Search for the cell housing the specified text and yield its (X, Y) center coordinate. 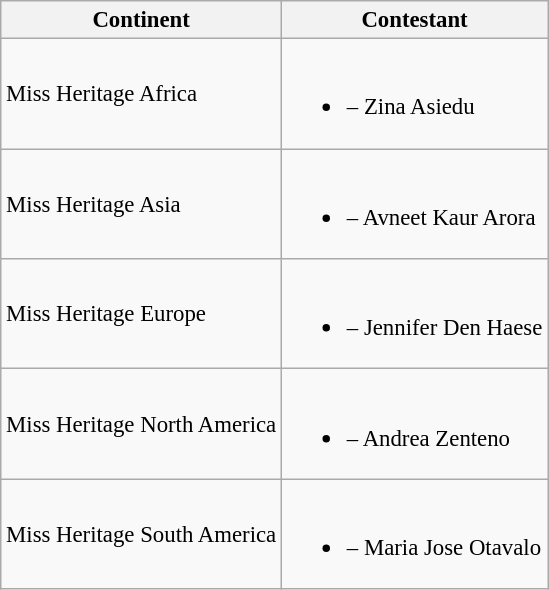
Contestant (415, 20)
Miss Heritage Asia (142, 204)
– Avneet Kaur Arora (415, 204)
– Jennifer Den Haese (415, 314)
Miss Heritage Europe (142, 314)
Miss Heritage Africa (142, 94)
– Zina Asiedu (415, 94)
– Andrea Zenteno (415, 424)
Miss Heritage South America (142, 534)
– Maria Jose Otavalo (415, 534)
Continent (142, 20)
Miss Heritage North America (142, 424)
